Detect which cell encompasses the target text, then output its [x, y] center coordinate. 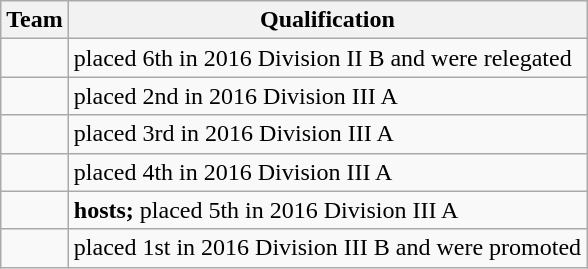
placed 6th in 2016 Division II B and were relegated [327, 58]
placed 3rd in 2016 Division III A [327, 134]
placed 4th in 2016 Division III A [327, 172]
hosts; placed 5th in 2016 Division III A [327, 210]
placed 1st in 2016 Division III B and were promoted [327, 248]
Team [35, 20]
Qualification [327, 20]
placed 2nd in 2016 Division III A [327, 96]
